Scan for the cell matching the given text and deliver its [X, Y] coordinate at center. 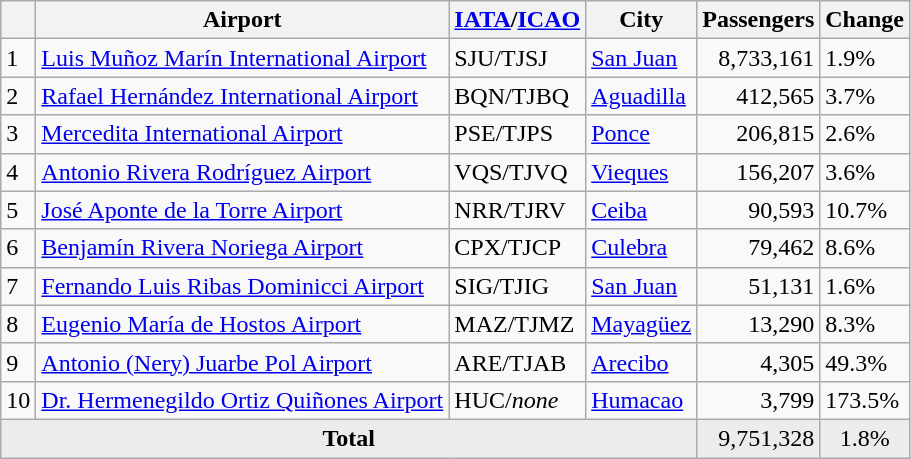
HUC/none [518, 400]
Total [349, 438]
9,751,328 [758, 438]
2.6% [865, 134]
NRR/TJRV [518, 210]
Mayagüez [642, 324]
1.6% [865, 286]
Dr. Hermenegildo Ortiz Quiñones Airport [242, 400]
CPX/TJCP [518, 248]
3.7% [865, 96]
6 [18, 248]
9 [18, 362]
Airport [242, 20]
7 [18, 286]
156,207 [758, 172]
3 [18, 134]
SIG/TJIG [518, 286]
79,462 [758, 248]
3.6% [865, 172]
Ponce [642, 134]
8 [18, 324]
1 [18, 58]
2 [18, 96]
8.3% [865, 324]
Fernando Luis Ribas Dominicci Airport [242, 286]
8,733,161 [758, 58]
8.6% [865, 248]
PSE/TJPS [518, 134]
4 [18, 172]
VQS/TJVQ [518, 172]
Ceiba [642, 210]
Benjamín Rivera Noriega Airport [242, 248]
Antonio (Nery) Juarbe Pol Airport [242, 362]
Rafael Hernández International Airport [242, 96]
Luis Muñoz Marín International Airport [242, 58]
4,305 [758, 362]
412,565 [758, 96]
90,593 [758, 210]
51,131 [758, 286]
10.7% [865, 210]
ARE/TJAB [518, 362]
Antonio Rivera Rodríguez Airport [242, 172]
Eugenio María de Hostos Airport [242, 324]
13,290 [758, 324]
José Aponte de la Torre Airport [242, 210]
Passengers [758, 20]
Change [865, 20]
IATA/ICAO [518, 20]
49.3% [865, 362]
Mercedita International Airport [242, 134]
10 [18, 400]
3,799 [758, 400]
City [642, 20]
SJU/TJSJ [518, 58]
1.8% [865, 438]
Vieques [642, 172]
Humacao [642, 400]
206,815 [758, 134]
MAZ/TJMZ [518, 324]
Arecibo [642, 362]
BQN/TJBQ [518, 96]
Aguadilla [642, 96]
1.9% [865, 58]
173.5% [865, 400]
Culebra [642, 248]
5 [18, 210]
